Scan for the cell matching the given text and deliver its [X, Y] coordinate at center. 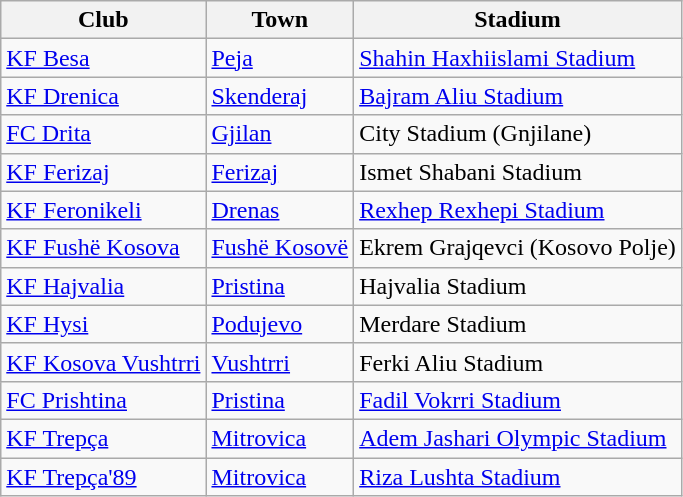
Shahin Haxhiislami Stadium [518, 58]
KF Hysi [104, 324]
KF Feronikeli [104, 210]
Town [280, 20]
KF Trepça [104, 438]
KF Ferizaj [104, 172]
KF Besa [104, 58]
KF Fushë Kosova [104, 248]
Adem Jashari Olympic Stadium [518, 438]
Hajvalia Stadium [518, 286]
Podujevo [280, 324]
Fadil Vokrri Stadium [518, 400]
Ferizaj [280, 172]
FC Prishtina [104, 400]
Merdare Stadium [518, 324]
Bajram Aliu Stadium [518, 96]
Peja [280, 58]
Fushë Kosovë [280, 248]
Drenas [280, 210]
Skenderaj [280, 96]
Club [104, 20]
Riza Lushta Stadium [518, 477]
KF Trepça'89 [104, 477]
KF Drenica [104, 96]
Stadium [518, 20]
FC Drita [104, 134]
KF Hajvalia [104, 286]
Ismet Shabani Stadium [518, 172]
City Stadium (Gnjilane) [518, 134]
Rexhep Rexhepi Stadium [518, 210]
KF Kosova Vushtrri [104, 362]
Vushtrri [280, 362]
Ekrem Grajqevci (Kosovo Polje) [518, 248]
Gjilan [280, 134]
Ferki Aliu Stadium [518, 362]
